Determine the [x, y] coordinate at the center of the cell enclosing the given text.  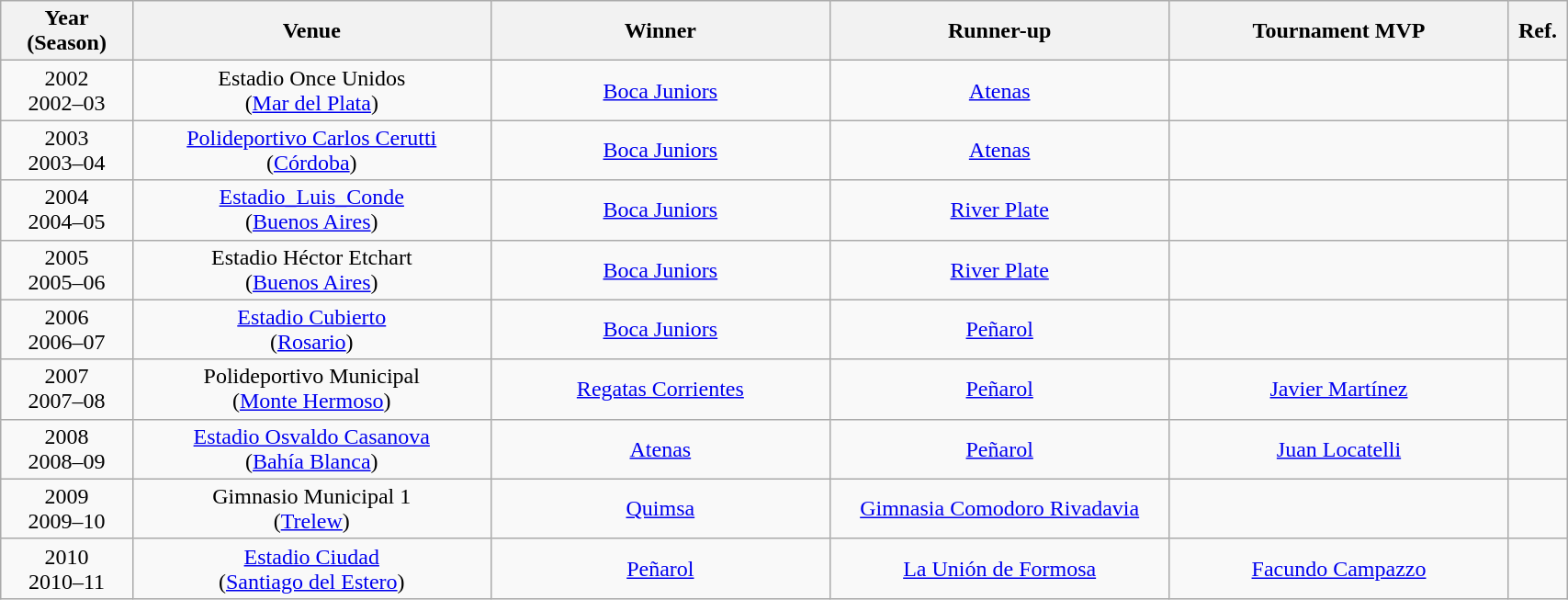
Year (Season) [67, 31]
La Unión de Formosa [999, 568]
20022002–03 [67, 90]
20082008–09 [67, 448]
Venue [311, 31]
Estadio Ciudad(Santiago del Estero) [311, 568]
Estadio_Luis_Conde(Buenos Aires) [311, 209]
20102010–11 [67, 568]
Facundo Campazzo [1339, 568]
Quimsa [660, 509]
Gimnasia Comodoro Rivadavia [999, 509]
Runner-up [999, 31]
Juan Locatelli [1339, 448]
20062006–07 [67, 329]
20072007–08 [67, 390]
Ref. [1538, 31]
20052005–06 [67, 270]
Estadio Cubierto(Rosario) [311, 329]
Gimnasio Municipal 1(Trelew) [311, 509]
Polideportivo Municipal(Monte Hermoso) [311, 390]
Estadio Héctor Etchart(Buenos Aires) [311, 270]
Winner [660, 31]
20092009–10 [67, 509]
Tournament MVP [1339, 31]
20032003–04 [67, 151]
Estadio Osvaldo Casanova (Bahía Blanca) [311, 448]
Javier Martínez [1339, 390]
20042004–05 [67, 209]
Polideportivo Carlos Cerutti(Córdoba) [311, 151]
Regatas Corrientes [660, 390]
Estadio Once Unidos(Mar del Plata) [311, 90]
